Return [X, Y] of the center of cell containing provided text 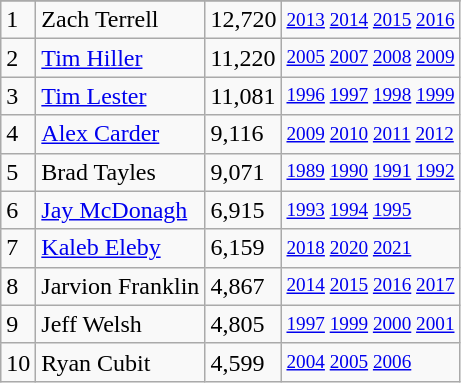
3 [18, 96]
2 [18, 58]
11,220 [244, 58]
Ryan Cubit [120, 362]
2013 2014 2015 2016 [370, 20]
6,915 [244, 210]
4,599 [244, 362]
9,116 [244, 134]
11,081 [244, 96]
4 [18, 134]
12,720 [244, 20]
Jarvion Franklin [120, 286]
7 [18, 248]
1997 1999 2000 2001 [370, 324]
Jay McDonagh [120, 210]
Tim Hiller [120, 58]
6,159 [244, 248]
1 [18, 20]
9,071 [244, 172]
2009 2010 2011 2012 [370, 134]
2005 2007 2008 2009 [370, 58]
Kaleb Eleby [120, 248]
4,805 [244, 324]
2004 2005 2006 [370, 362]
5 [18, 172]
Alex Carder [120, 134]
2014 2015 2016 2017 [370, 286]
1989 1990 1991 1992 [370, 172]
Jeff Welsh [120, 324]
8 [18, 286]
Brad Tayles [120, 172]
Zach Terrell [120, 20]
2018 2020 2021 [370, 248]
Tim Lester [120, 96]
1993 1994 1995 [370, 210]
1996 1997 1998 1999 [370, 96]
9 [18, 324]
10 [18, 362]
4,867 [244, 286]
6 [18, 210]
